For the text-containing cell, return its midpoint in (X, Y) coordinate format. 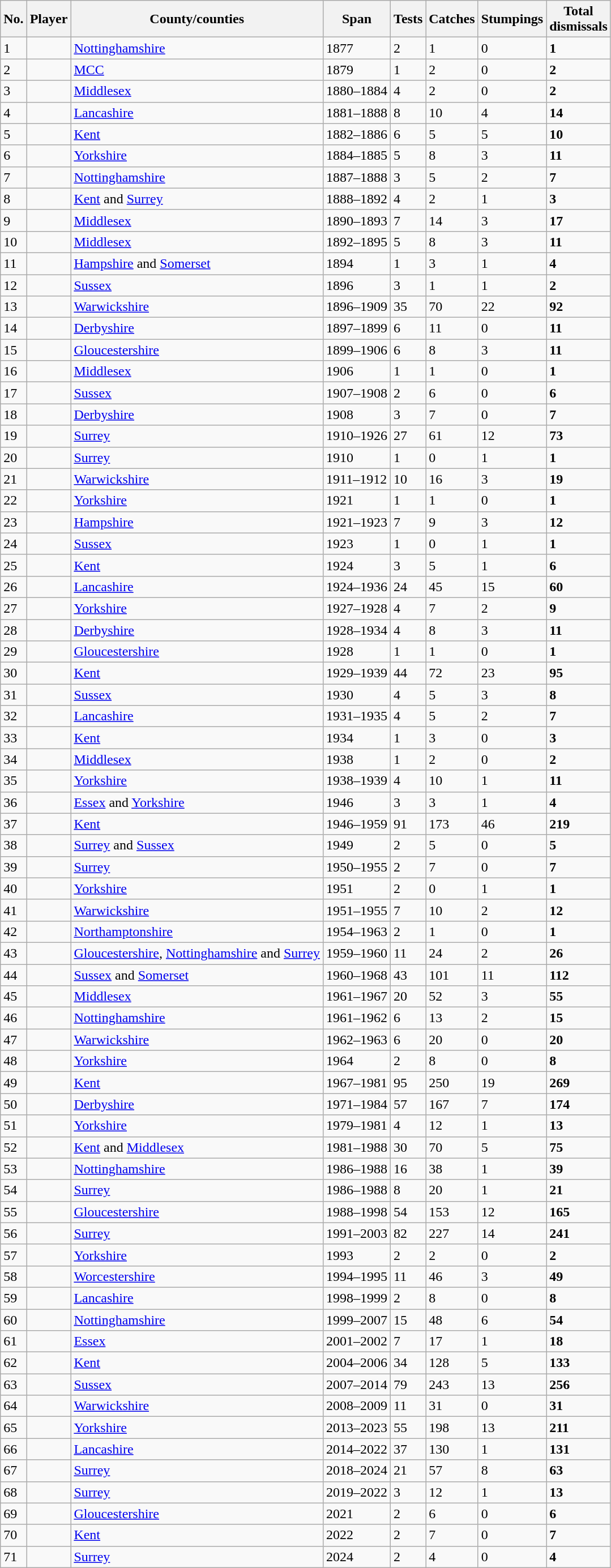
66 (14, 1449)
Essex (197, 1341)
1999–2007 (357, 1320)
1881–1888 (357, 113)
1930 (357, 695)
1921–1923 (357, 522)
62 (14, 1363)
33 (14, 738)
250 (452, 1083)
1896 (357, 285)
1946 (357, 802)
1959–1960 (357, 953)
1888–1892 (357, 199)
1911–1912 (357, 479)
1877 (357, 48)
59 (14, 1298)
1927–1928 (357, 608)
Sussex and Somerset (197, 975)
Totaldismissals (579, 19)
1950–1955 (357, 867)
1951–1955 (357, 910)
Hampshire and Somerset (197, 263)
1879 (357, 70)
Kent and Middlesex (197, 1147)
1890–1893 (357, 220)
1894 (357, 263)
1910–1926 (357, 436)
256 (579, 1385)
130 (452, 1449)
50 (14, 1104)
1899–1906 (357, 350)
53 (14, 1169)
101 (452, 975)
32 (14, 716)
92 (579, 307)
Surrey and Sussex (197, 845)
1960–1968 (357, 975)
Gloucestershire, Nottinghamshire and Surrey (197, 953)
227 (452, 1233)
MCC (197, 70)
No. (14, 19)
153 (452, 1212)
1949 (357, 845)
1951 (357, 888)
269 (579, 1083)
1931–1935 (357, 716)
40 (14, 888)
1906 (357, 371)
1929–1939 (357, 673)
1988–1998 (357, 1212)
68 (14, 1492)
174 (579, 1104)
Player (49, 19)
1882–1886 (357, 134)
1880–1884 (357, 91)
2007–2014 (357, 1385)
58 (14, 1276)
1908 (357, 415)
82 (408, 1233)
1991–2003 (357, 1233)
29 (14, 652)
75 (579, 1147)
1946–1959 (357, 824)
Northamptonshire (197, 932)
1884–1885 (357, 156)
1892–1895 (357, 242)
2019–2022 (357, 1492)
28 (14, 630)
1887–1888 (357, 177)
1907–1908 (357, 393)
1924–1936 (357, 587)
219 (579, 824)
133 (579, 1363)
2008–2009 (357, 1406)
69 (14, 1514)
1923 (357, 544)
1961–1967 (357, 997)
42 (14, 932)
112 (579, 975)
1897–1899 (357, 328)
47 (14, 1040)
1971–1984 (357, 1104)
91 (408, 824)
2004–2006 (357, 1363)
Kent and Surrey (197, 199)
2018–2024 (357, 1471)
1967–1981 (357, 1083)
51 (14, 1126)
1924 (357, 565)
Stumpings (512, 19)
71 (14, 1557)
1921 (357, 501)
Tests (408, 19)
1934 (357, 738)
1981–1988 (357, 1147)
2013–2023 (357, 1428)
1979–1981 (357, 1126)
1928–1934 (357, 630)
1928 (357, 652)
128 (452, 1363)
1962–1963 (357, 1040)
Worcestershire (197, 1276)
167 (452, 1104)
Catches (452, 19)
1964 (357, 1061)
131 (579, 1449)
Span (357, 19)
241 (579, 1233)
36 (14, 802)
2021 (357, 1514)
73 (579, 436)
2024 (357, 1557)
2001–2002 (357, 1341)
211 (579, 1428)
1938–1939 (357, 781)
165 (579, 1212)
67 (14, 1471)
243 (452, 1385)
1896–1909 (357, 307)
79 (408, 1385)
173 (452, 824)
1993 (357, 1255)
1954–1963 (357, 932)
Hampshire (197, 522)
72 (452, 673)
2022 (357, 1535)
2014–2022 (357, 1449)
Essex and Yorkshire (197, 802)
County/counties (197, 19)
1961–1962 (357, 1018)
1994–1995 (357, 1276)
64 (14, 1406)
41 (14, 910)
56 (14, 1233)
65 (14, 1428)
1910 (357, 458)
198 (452, 1428)
1938 (357, 759)
1998–1999 (357, 1298)
25 (14, 565)
